Detect which cell encompasses the target text, then output its (x, y) center coordinate. 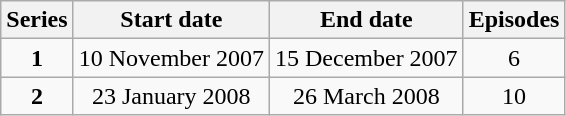
15 December 2007 (366, 58)
10 November 2007 (171, 58)
2 (37, 96)
Start date (171, 20)
26 March 2008 (366, 96)
Episodes (514, 20)
End date (366, 20)
1 (37, 58)
6 (514, 58)
10 (514, 96)
23 January 2008 (171, 96)
Series (37, 20)
